Find where the given text appears and provide that cell's center as [X, Y] coordinate. 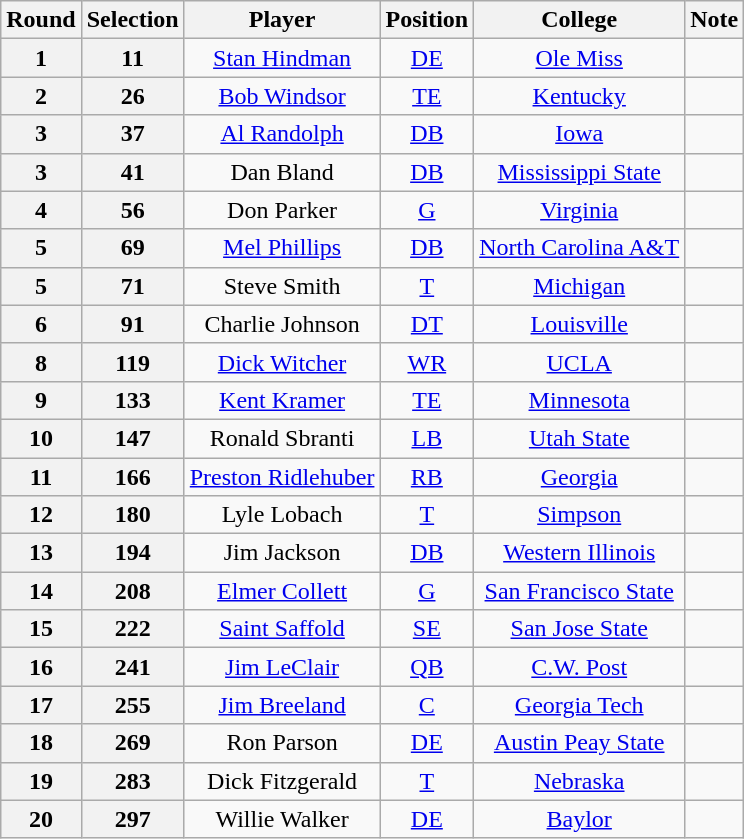
Kent Kramer [282, 400]
37 [132, 134]
255 [132, 705]
Louisville [580, 324]
15 [41, 629]
Dick Witcher [282, 362]
8 [41, 362]
Position [427, 20]
Western Illinois [580, 553]
20 [41, 819]
Al Randolph [282, 134]
Don Parker [282, 210]
UCLA [580, 362]
Jim Breeland [282, 705]
14 [41, 591]
Willie Walker [282, 819]
Ron Parson [282, 743]
147 [132, 438]
56 [132, 210]
283 [132, 781]
41 [132, 172]
18 [41, 743]
Dan Bland [282, 172]
133 [132, 400]
16 [41, 667]
9 [41, 400]
Dick Fitzgerald [282, 781]
Player [282, 20]
119 [132, 362]
Austin Peay State [580, 743]
Jim Jackson [282, 553]
Georgia Tech [580, 705]
13 [41, 553]
26 [132, 96]
Mississippi State [580, 172]
Virginia [580, 210]
Simpson [580, 515]
269 [132, 743]
91 [132, 324]
166 [132, 477]
Elmer Collett [282, 591]
Round [41, 20]
RB [427, 477]
10 [41, 438]
194 [132, 553]
6 [41, 324]
Utah State [580, 438]
71 [132, 286]
WR [427, 362]
North Carolina A&T [580, 248]
297 [132, 819]
Baylor [580, 819]
1 [41, 58]
2 [41, 96]
12 [41, 515]
19 [41, 781]
Preston Ridlehuber [282, 477]
SE [427, 629]
Bob Windsor [282, 96]
Ole Miss [580, 58]
Mel Phillips [282, 248]
Michigan [580, 286]
Lyle Lobach [282, 515]
Steve Smith [282, 286]
Stan Hindman [282, 58]
C [427, 705]
17 [41, 705]
LB [427, 438]
Iowa [580, 134]
Kentucky [580, 96]
Note [714, 20]
69 [132, 248]
Ronald Sbranti [282, 438]
Minnesota [580, 400]
222 [132, 629]
San Francisco State [580, 591]
208 [132, 591]
4 [41, 210]
241 [132, 667]
Jim LeClair [282, 667]
Saint Saffold [282, 629]
Selection [132, 20]
C.W. Post [580, 667]
180 [132, 515]
College [580, 20]
DT [427, 324]
Charlie Johnson [282, 324]
Nebraska [580, 781]
San Jose State [580, 629]
QB [427, 667]
Georgia [580, 477]
